Pinpoint the cell where the given text exists, returning its [X, Y] midpoint coordinate. 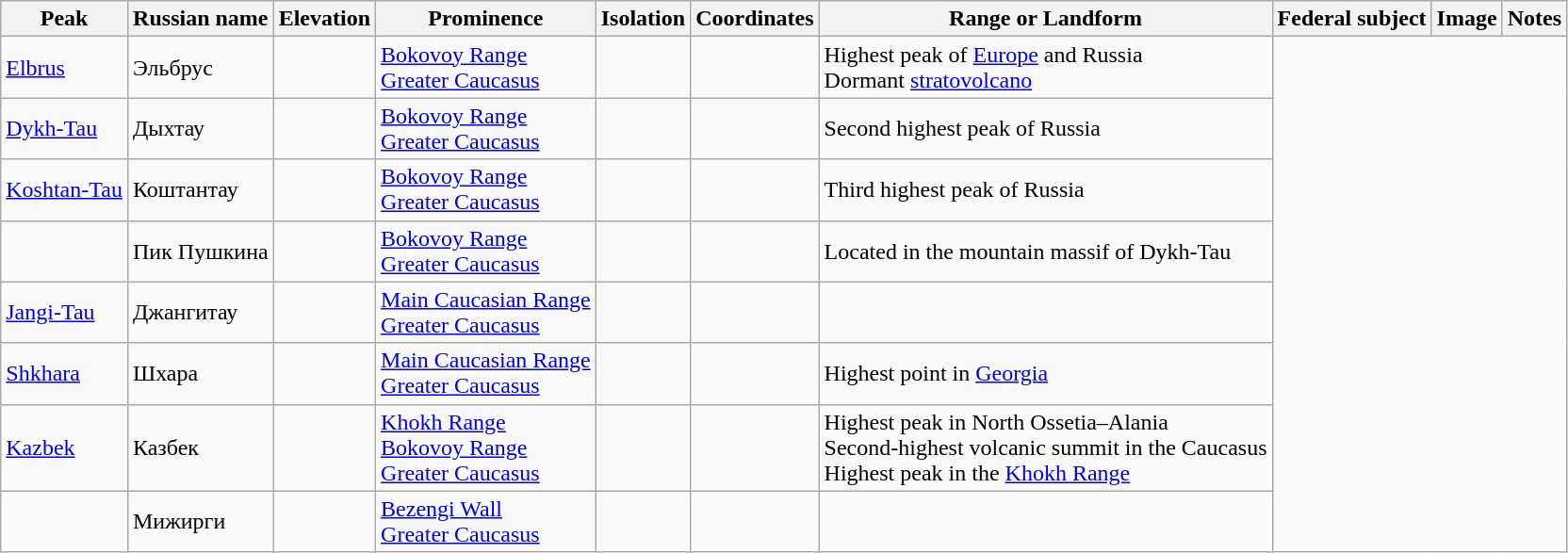
Elevation [324, 19]
Notes [1534, 19]
Мижирги [200, 522]
Казбек [200, 447]
Джангитау [200, 313]
Russian name [200, 19]
Peak [64, 19]
Khokh RangeBokovoy RangeGreater Caucasus [486, 447]
Highest point in Georgia [1046, 373]
Пик Пушкина [200, 251]
Coordinates [755, 19]
Located in the mountain massif of Dykh-Tau [1046, 251]
Дыхтау [200, 128]
Image [1466, 19]
Highest peak of Europe and RussiaDormant stratovolcano [1046, 68]
Second highest peak of Russia [1046, 128]
Shkhara [64, 373]
Коштантау [200, 190]
Эльбрус [200, 68]
Third highest peak of Russia [1046, 190]
Federal subject [1351, 19]
Elbrus [64, 68]
Koshtan-Tau [64, 190]
Isolation [643, 19]
Kazbek [64, 447]
Prominence [486, 19]
Bezengi WallGreater Caucasus [486, 522]
Highest peak in North Ossetia–AlaniaSecond-highest volcanic summit in the CaucasusHighest peak in the Khokh Range [1046, 447]
Range or Landform [1046, 19]
Jangi-Tau [64, 313]
Dykh-Tau [64, 128]
Шхара [200, 373]
